Pinpoint the cell where the given text exists, returning its (X, Y) midpoint coordinate. 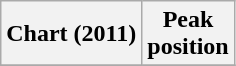
Peakposition (188, 34)
Chart (2011) (72, 34)
